Locate the cell with the specified text and output its (X, Y) center coordinate. 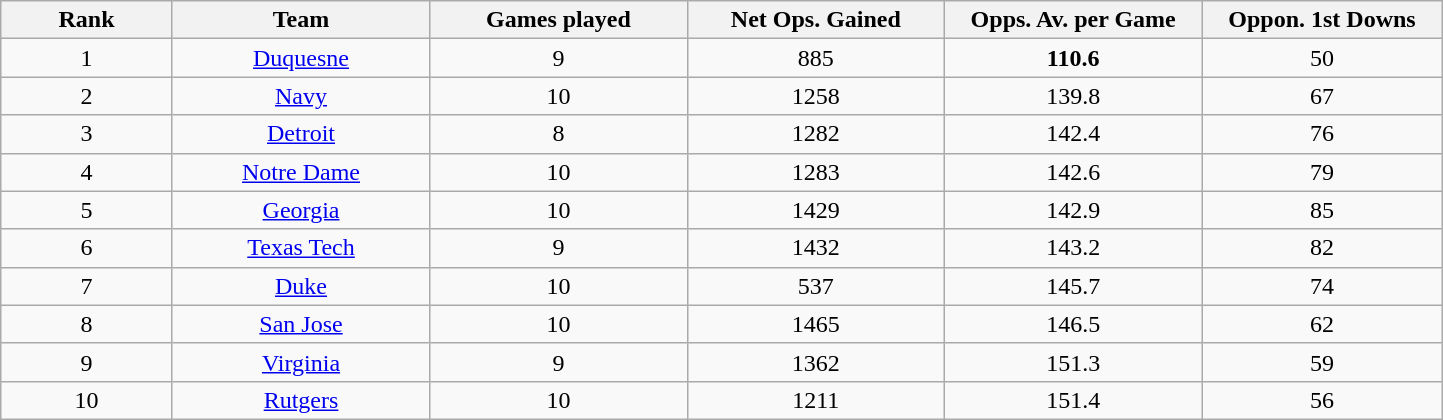
537 (816, 286)
56 (1322, 400)
76 (1322, 134)
3 (87, 134)
7 (87, 286)
Team (300, 20)
151.4 (1074, 400)
Navy (300, 96)
Rank (87, 20)
San Jose (300, 324)
62 (1322, 324)
6 (87, 248)
4 (87, 172)
Rutgers (300, 400)
885 (816, 58)
Duquesne (300, 58)
139.8 (1074, 96)
143.2 (1074, 248)
142.6 (1074, 172)
145.7 (1074, 286)
Texas Tech (300, 248)
2 (87, 96)
Georgia (300, 210)
74 (1322, 286)
50 (1322, 58)
Detroit (300, 134)
1283 (816, 172)
151.3 (1074, 362)
1432 (816, 248)
110.6 (1074, 58)
79 (1322, 172)
Net Ops. Gained (816, 20)
1282 (816, 134)
Duke (300, 286)
Notre Dame (300, 172)
1465 (816, 324)
146.5 (1074, 324)
1258 (816, 96)
85 (1322, 210)
Games played (558, 20)
Oppon. 1st Downs (1322, 20)
82 (1322, 248)
142.9 (1074, 210)
59 (1322, 362)
1362 (816, 362)
Virginia (300, 362)
142.4 (1074, 134)
1 (87, 58)
5 (87, 210)
1429 (816, 210)
Opps. Av. per Game (1074, 20)
1211 (816, 400)
67 (1322, 96)
